Locate the cell with the specified text and output its (X, Y) center coordinate. 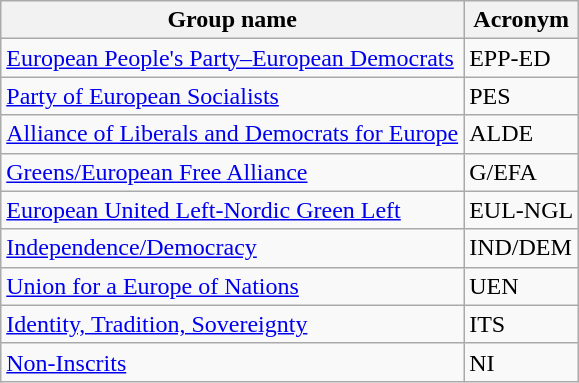
NI (522, 362)
EPP-ED (522, 58)
Union for a Europe of Nations (232, 286)
Alliance of Liberals and Democrats for Europe (232, 134)
PES (522, 96)
Greens/European Free Alliance (232, 172)
G/EFA (522, 172)
EUL-NGL (522, 210)
IND/DEM (522, 248)
European United Left-Nordic Green Left (232, 210)
Non-Inscrits (232, 362)
Identity, Tradition, Sovereignty (232, 324)
ITS (522, 324)
Party of European Socialists (232, 96)
UEN (522, 286)
Independence/Democracy (232, 248)
Group name (232, 20)
Acronym (522, 20)
ALDE (522, 134)
European People's Party–European Democrats (232, 58)
